Capture the cell that displays the provided text and extract its (x, y) central coordinate. 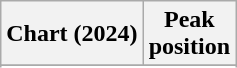
Chart (2024) (72, 34)
Peakposition (189, 34)
